Search for the cell housing the specified text and yield its (x, y) center coordinate. 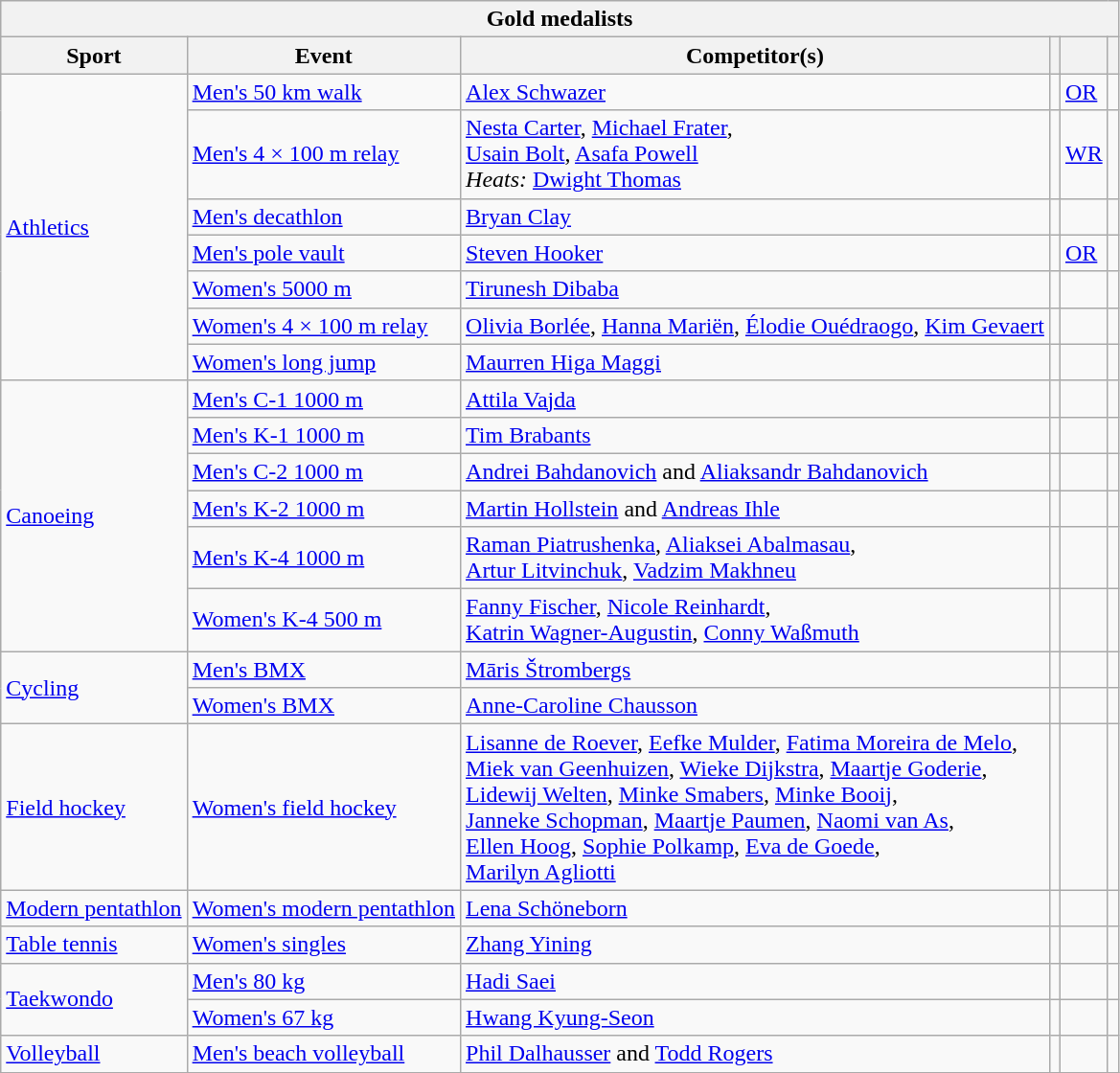
Martin Hollstein and Andreas Ihle (755, 509)
Hadi Saei (755, 981)
Table tennis (94, 945)
Men's BMX (324, 670)
Men's 80 kg (324, 981)
Canoeing (94, 515)
Nesta Carter, Michael Frater, Usain Bolt, Asafa PowellHeats: Dwight Thomas (755, 154)
Bryan Clay (755, 217)
Men's K-2 1000 m (324, 509)
Andrei Bahdanovich and Aliaksandr Bahdanovich (755, 471)
Men's C-2 1000 m (324, 471)
Anne-Caroline Chausson (755, 706)
Men's 50 km walk (324, 92)
Men's C-1 1000 m (324, 399)
Women's long jump (324, 362)
Gold medalists (560, 19)
Event (324, 56)
Zhang Yining (755, 945)
Sport (94, 56)
Men's decathlon (324, 217)
Steven Hooker (755, 253)
Modern pentathlon (94, 908)
Men's K-1 1000 m (324, 435)
Men's pole vault (324, 253)
Hwang Kyung-Seon (755, 1017)
Women's 5000 m (324, 289)
Competitor(s) (755, 56)
Field hockey (94, 807)
Alex Schwazer (755, 92)
Women's 4 × 100 m relay (324, 326)
Men's 4 × 100 m relay (324, 154)
Women's BMX (324, 706)
WR (1084, 154)
Women's 67 kg (324, 1017)
Maurren Higa Maggi (755, 362)
Women's modern pentathlon (324, 908)
Olivia Borlée, Hanna Mariën, Élodie Ouédraogo, Kim Gevaert (755, 326)
Women's K-4 500 m (324, 621)
Men's K-4 1000 m (324, 558)
Tirunesh Dibaba (755, 289)
Volleyball (94, 1054)
Lena Schöneborn (755, 908)
Māris Štrombergs (755, 670)
Taekwondo (94, 999)
Women's singles (324, 945)
Cycling (94, 688)
Women's field hockey (324, 807)
Tim Brabants (755, 435)
Phil Dalhausser and Todd Rogers (755, 1054)
Attila Vajda (755, 399)
Raman Piatrushenka, Aliaksei Abalmasau,Artur Litvinchuk, Vadzim Makhneu (755, 558)
Fanny Fischer, Nicole Reinhardt,Katrin Wagner-Augustin, Conny Waßmuth (755, 621)
Athletics (94, 227)
Men's beach volleyball (324, 1054)
